Return (x, y) of the center of cell containing provided text 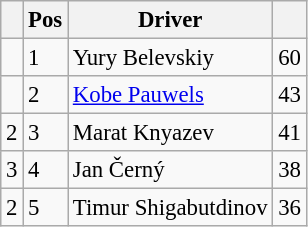
Kobe Pauwels (170, 95)
Driver (170, 20)
38 (290, 170)
Jan Černý (170, 170)
5 (46, 208)
41 (290, 133)
60 (290, 58)
36 (290, 208)
4 (46, 170)
1 (46, 58)
Pos (46, 20)
Timur Shigabutdinov (170, 208)
Yury Belevskiy (170, 58)
Marat Knyazev (170, 133)
43 (290, 95)
